Return the [x, y] coordinate for the center point of the cell that contains the specified text.  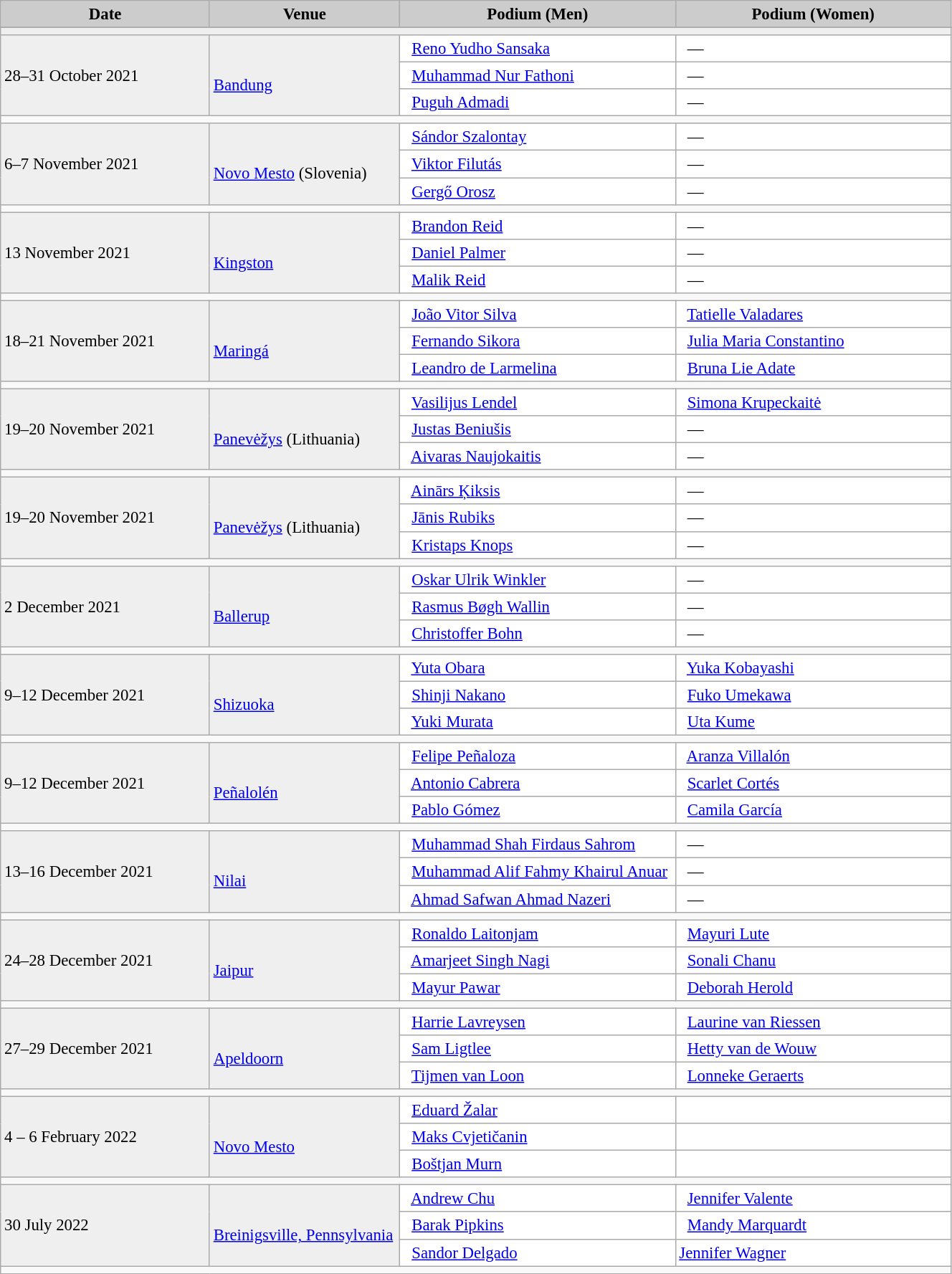
Mayur Pawar [538, 987]
Sam Ligtlee [538, 1049]
Nilai [304, 872]
6–7 November 2021 [105, 163]
Barak Pipkins [538, 1226]
Lonneke Geraerts [813, 1075]
Sandor Delgado [538, 1252]
Rasmus Bøgh Wallin [538, 607]
28–31 October 2021 [105, 76]
Novo Mesto (Slovenia) [304, 163]
Vasilijus Lendel [538, 403]
Peñalolén [304, 783]
27–29 December 2021 [105, 1048]
Tatielle Valadares [813, 314]
Boštjan Murn [538, 1164]
Christoffer Bohn [538, 634]
Reno Yudho Sansaka [538, 49]
Podium (Women) [813, 14]
Malik Reid [538, 280]
Ballerup [304, 607]
Shinji Nakano [538, 695]
Amarjeet Singh Nagi [538, 960]
Camila García [813, 810]
24–28 December 2021 [105, 961]
2 December 2021 [105, 607]
Mandy Marquardt [813, 1226]
Muhammad Nur Fathoni [538, 76]
Sándor Szalontay [538, 137]
13 November 2021 [105, 252]
Antonio Cabrera [538, 784]
Jaipur [304, 961]
Puguh Admadi [538, 103]
Andrew Chu [538, 1199]
Yuka Kobayashi [813, 668]
Bruna Lie Adate [813, 368]
Aivaras Naujokaitis [538, 457]
Gergő Orosz [538, 191]
30 July 2022 [105, 1226]
Venue [304, 14]
Sonali Chanu [813, 960]
Bandung [304, 76]
Date [105, 14]
Scarlet Cortés [813, 784]
Maringá [304, 341]
Kingston [304, 252]
18–21 November 2021 [105, 341]
Laurine van Riessen [813, 1022]
Harrie Lavreysen [538, 1022]
Julia Maria Constantino [813, 341]
Ahmad Safwan Ahmad Nazeri [538, 899]
Fuko Umekawa [813, 695]
Shizuoka [304, 695]
Jennifer Wagner [813, 1252]
Jennifer Valente [813, 1199]
Justas Beniušis [538, 429]
Tijmen van Loon [538, 1075]
Mayuri Lute [813, 933]
Simona Krupeckaitė [813, 403]
Viktor Filutás [538, 164]
Kristaps Knops [538, 545]
Leandro de Larmelina [538, 368]
Brandon Reid [538, 226]
Jānis Rubiks [538, 518]
Yuta Obara [538, 668]
Novo Mesto [304, 1137]
Podium (Men) [538, 14]
4 – 6 February 2022 [105, 1137]
13–16 December 2021 [105, 872]
Muhammad Shah Firdaus Sahrom [538, 845]
Felipe Peñaloza [538, 756]
Ronaldo Laitonjam [538, 933]
Aranza Villalón [813, 756]
Daniel Palmer [538, 252]
João Vitor Silva [538, 314]
Yuki Murata [538, 722]
Muhammad Alif Fahmy Khairul Anuar [538, 872]
Oskar Ulrik Winkler [538, 579]
Fernando Sikora [538, 341]
Ainārs Ķiksis [538, 491]
Hetty van de Wouw [813, 1049]
Pablo Gómez [538, 810]
Breinigsville, Pennsylvania [304, 1226]
Apeldoorn [304, 1048]
Deborah Herold [813, 987]
Maks Cvjetičanin [538, 1137]
Eduard Žalar [538, 1111]
Uta Kume [813, 722]
